Pinpoint the cell where the given text exists, returning its (X, Y) midpoint coordinate. 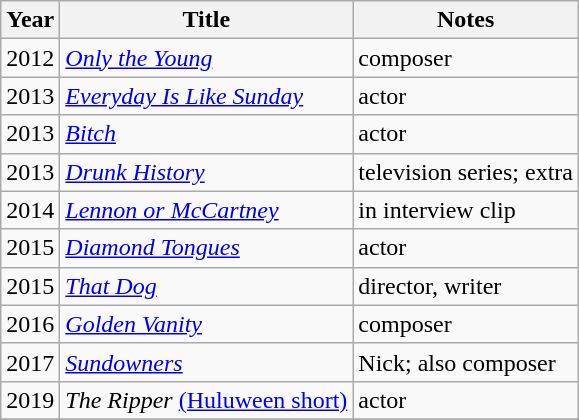
Drunk History (206, 172)
2012 (30, 58)
Title (206, 20)
2017 (30, 362)
Nick; also composer (466, 362)
Bitch (206, 134)
Only the Young (206, 58)
Diamond Tongues (206, 248)
2014 (30, 210)
Lennon or McCartney (206, 210)
television series; extra (466, 172)
2019 (30, 400)
That Dog (206, 286)
2016 (30, 324)
Everyday Is Like Sunday (206, 96)
Golden Vanity (206, 324)
The Ripper (Huluween short) (206, 400)
Notes (466, 20)
director, writer (466, 286)
Year (30, 20)
in interview clip (466, 210)
Sundowners (206, 362)
